Capture the cell that displays the provided text and extract its (x, y) central coordinate. 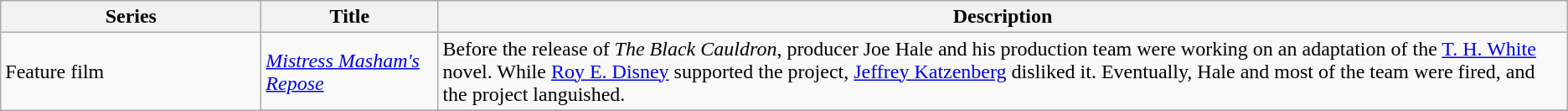
Description (1003, 17)
Feature film (131, 71)
Mistress Masham's Repose (350, 71)
Series (131, 17)
Title (350, 17)
